From the cell containing the given text, extract its center point as (x, y) coordinate. 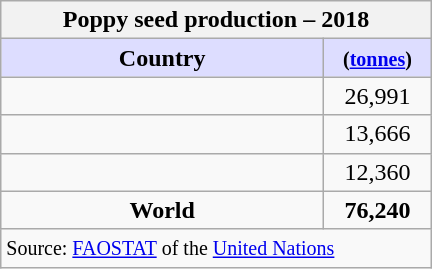
(tonnes) (378, 58)
26,991 (378, 96)
12,360 (378, 172)
Poppy seed production – 2018 (216, 20)
13,666 (378, 134)
World (162, 210)
Source: FAOSTAT of the United Nations (216, 248)
76,240 (378, 210)
Country (162, 58)
